For the text-containing cell, return its midpoint in [x, y] coordinate format. 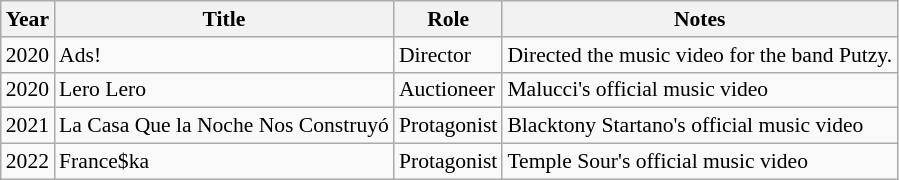
Lero Lero [224, 90]
2022 [28, 162]
Notes [700, 19]
Role [448, 19]
Blacktony Startano's official music video [700, 126]
Ads! [224, 55]
Malucci's official music video [700, 90]
Auctioneer [448, 90]
Year [28, 19]
2021 [28, 126]
Title [224, 19]
Temple Sour's official music video [700, 162]
La Casa Que la Noche Nos Construyó [224, 126]
Director [448, 55]
France$ka [224, 162]
Directed the music video for the band Putzy. [700, 55]
